Find where the given text appears and provide that cell's center as [X, Y] coordinate. 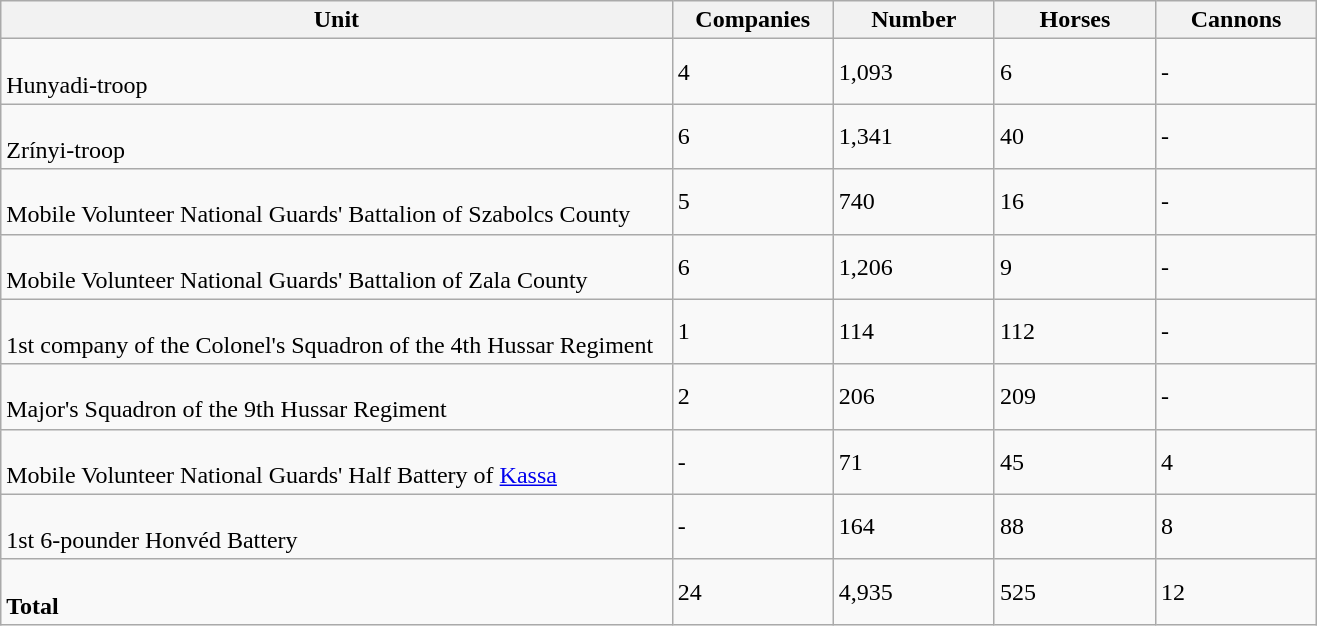
40 [1074, 136]
Companies [752, 20]
Mobile Volunteer National Guards' Half Battery of Kassa [336, 462]
16 [1074, 202]
8 [1236, 526]
Hunyadi-troop [336, 72]
1st company of the Colonel's Squadron of the 4th Hussar Regiment [336, 332]
1,093 [914, 72]
164 [914, 526]
Horses [1074, 20]
1,341 [914, 136]
112 [1074, 332]
12 [1236, 592]
1 [752, 332]
740 [914, 202]
71 [914, 462]
4,935 [914, 592]
24 [752, 592]
Mobile Volunteer National Guards' Battalion of Zala County [336, 266]
9 [1074, 266]
5 [752, 202]
525 [1074, 592]
Zrínyi-troop [336, 136]
206 [914, 396]
114 [914, 332]
88 [1074, 526]
Unit [336, 20]
209 [1074, 396]
45 [1074, 462]
Mobile Volunteer National Guards' Battalion of Szabolcs County [336, 202]
Cannons [1236, 20]
Number [914, 20]
Total [336, 592]
1,206 [914, 266]
1st 6-pounder Honvéd Battery [336, 526]
2 [752, 396]
Major's Squadron of the 9th Hussar Regiment [336, 396]
